Capture the cell that displays the provided text and extract its (x, y) central coordinate. 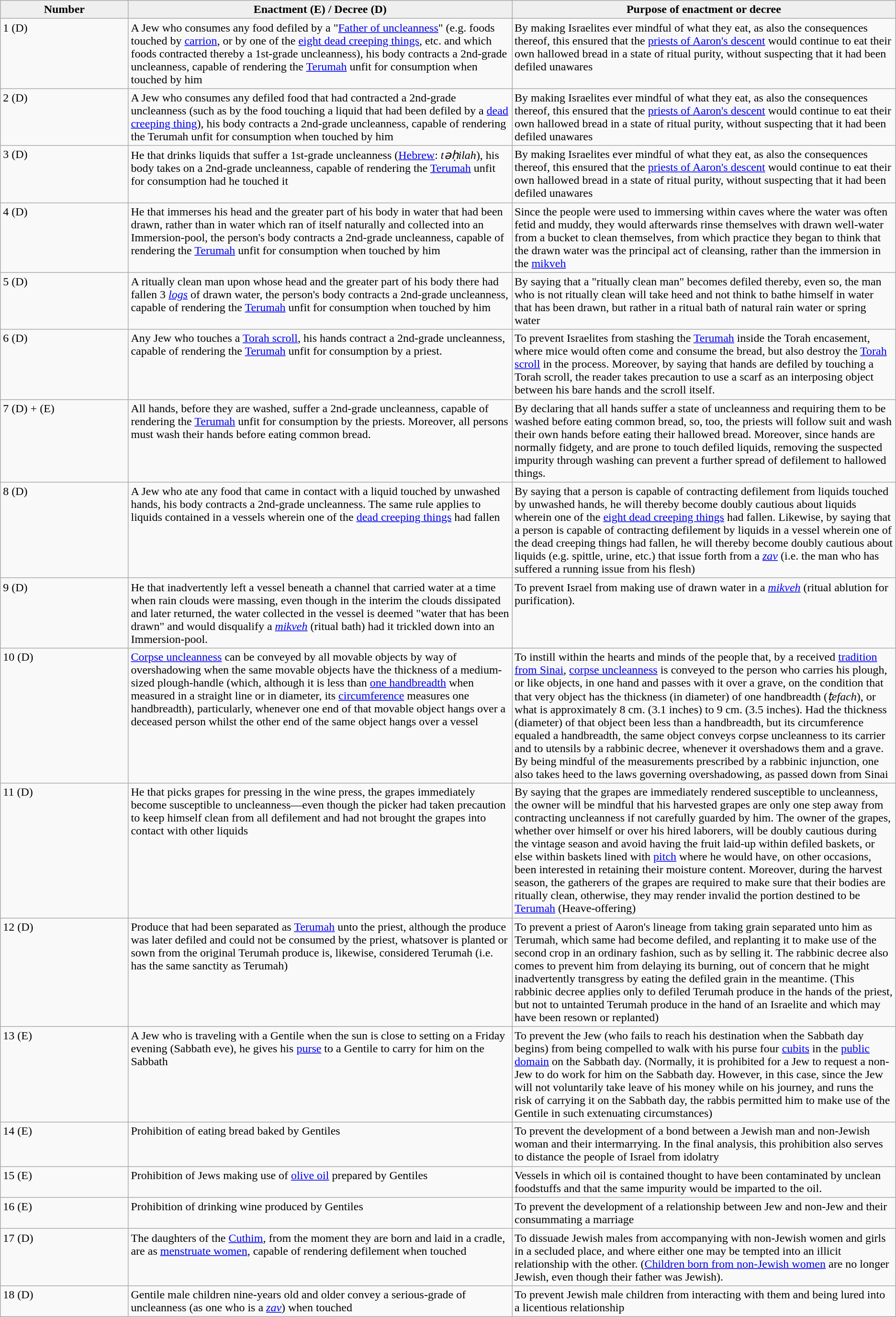
Gentile male children nine-years old and older convey a serious-grade of uncleanness (as one who is a zav) when touched (320, 1301)
17 (D) (64, 1257)
Number (64, 10)
11 (D) (64, 850)
Vessels in which oil is contained thought to have been contaminated by unclean foodstuffs and that the same impurity would be imparted to the oil. (704, 1182)
8 (D) (64, 530)
13 (E) (64, 1074)
Purpose of enactment or decree (704, 10)
To prevent the development of a relationship between Jew and non-Jew and their consummating a marriage (704, 1213)
7 (D) + (E) (64, 440)
10 (D) (64, 715)
9 (D) (64, 613)
1 (D) (64, 54)
Enactment (E) / Decree (D) (320, 10)
12 (D) (64, 972)
Prohibition of eating bread baked by Gentiles (320, 1144)
Prohibition of Jews making use of olive oil prepared by Gentiles (320, 1182)
3 (D) (64, 174)
18 (D) (64, 1301)
Prohibition of drinking wine produced by Gentiles (320, 1213)
4 (D) (64, 237)
16 (E) (64, 1213)
6 (D) (64, 364)
To prevent Jewish male children from interacting with them and being lured into a licentious relationship (704, 1301)
14 (E) (64, 1144)
Any Jew who touches a Torah scroll, his hands contract a 2nd-grade uncleanness, capable of rendering the Terumah unfit for consumption by a priest. (320, 364)
15 (E) (64, 1182)
5 (D) (64, 301)
To prevent Israel from making use of drawn water in a mikveh (ritual ablution for purification). (704, 613)
2 (D) (64, 117)
